Return the (x, y) coordinate for the center point of the cell that contains the specified text.  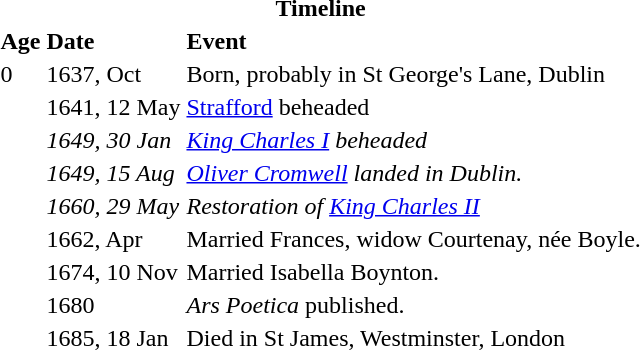
1649, 30 Jan (114, 140)
Date (114, 41)
1637, Oct (114, 74)
1662, Apr (114, 239)
1680 (114, 305)
1660, 29 May (114, 206)
1641, 12 May (114, 107)
1674, 10 Nov (114, 272)
1649, 15 Aug (114, 173)
